From the cell containing the given text, extract its center point as (X, Y) coordinate. 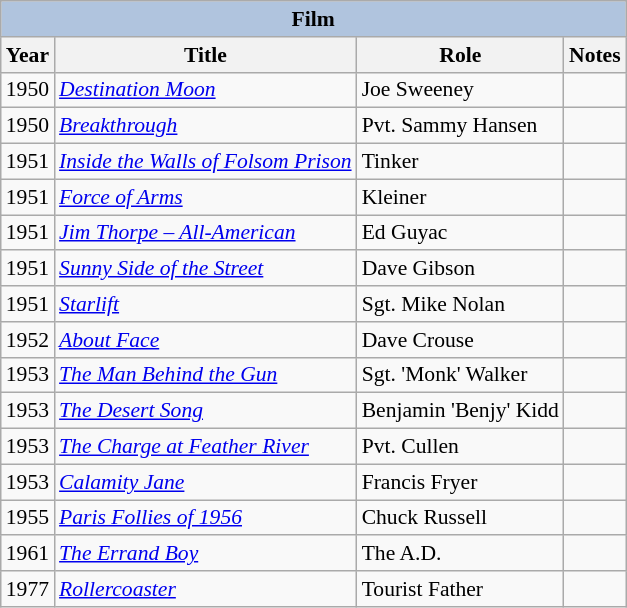
Inside the Walls of Folsom Prison (206, 162)
Film (314, 19)
1952 (28, 340)
Jim Thorpe – All-American (206, 233)
Destination Moon (206, 90)
Pvt. Cullen (460, 447)
The Desert Song (206, 411)
Force of Arms (206, 197)
Chuck Russell (460, 518)
Year (28, 55)
Joe Sweeney (460, 90)
Francis Fryer (460, 482)
Dave Gibson (460, 269)
Notes (595, 55)
Tinker (460, 162)
About Face (206, 340)
Breakthrough (206, 126)
The Man Behind the Gun (206, 375)
Rollercoaster (206, 589)
1955 (28, 518)
Tourist Father (460, 589)
Dave Crouse (460, 340)
Title (206, 55)
The Charge at Feather River (206, 447)
The Errand Boy (206, 554)
Kleiner (460, 197)
1961 (28, 554)
Paris Follies of 1956 (206, 518)
The A.D. (460, 554)
Benjamin 'Benjy' Kidd (460, 411)
Pvt. Sammy Hansen (460, 126)
Starlift (206, 304)
1977 (28, 589)
Calamity Jane (206, 482)
Ed Guyac (460, 233)
Role (460, 55)
Sgt. 'Monk' Walker (460, 375)
Sunny Side of the Street (206, 269)
Sgt. Mike Nolan (460, 304)
